Output the [x, y] coordinate of the center of the cell containing the given text.  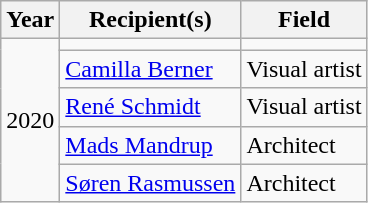
Recipient(s) [150, 20]
Søren Rasmussen [150, 183]
2020 [30, 120]
René Schmidt [150, 107]
Field [304, 20]
Year [30, 20]
Camilla Berner [150, 69]
Mads Mandrup [150, 145]
